Extract the [X, Y] coordinate from the center of the cell holding the provided text.  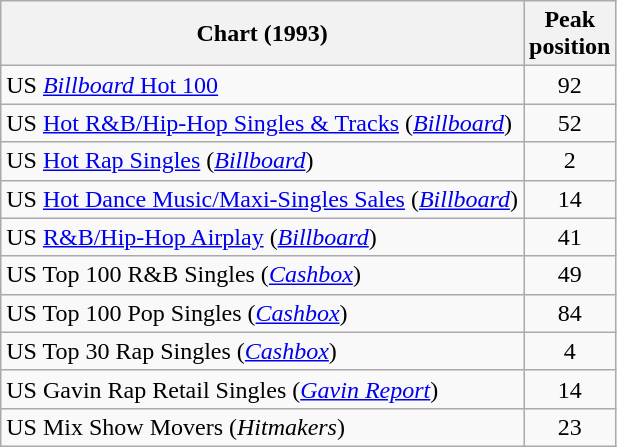
41 [570, 237]
US Hot Dance Music/Maxi-Singles Sales (Billboard) [262, 199]
US Top 100 Pop Singles (Cashbox) [262, 313]
52 [570, 123]
4 [570, 351]
US R&B/Hip-Hop Airplay (Billboard) [262, 237]
92 [570, 85]
84 [570, 313]
49 [570, 275]
US Mix Show Movers (Hitmakers) [262, 427]
23 [570, 427]
2 [570, 161]
US Top 100 R&B Singles (Cashbox) [262, 275]
US Top 30 Rap Singles (Cashbox) [262, 351]
US Hot R&B/Hip-Hop Singles & Tracks (Billboard) [262, 123]
US Billboard Hot 100 [262, 85]
Chart (1993) [262, 34]
US Hot Rap Singles (Billboard) [262, 161]
Peakposition [570, 34]
US Gavin Rap Retail Singles (Gavin Report) [262, 389]
